For the text-containing cell, return its midpoint in [x, y] coordinate format. 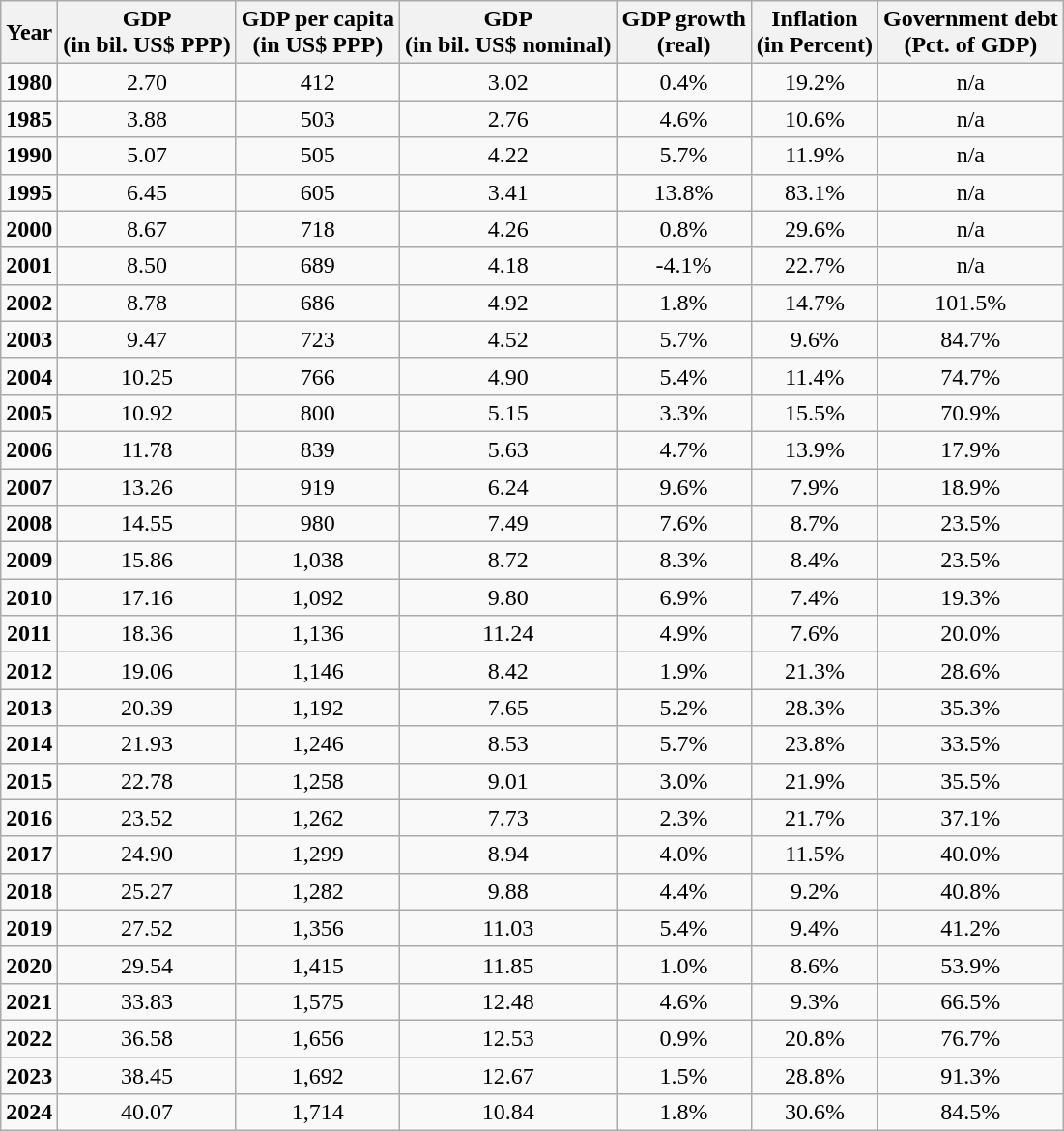
1,038 [317, 561]
15.86 [147, 561]
6.45 [147, 192]
2006 [29, 449]
Year [29, 33]
GDP per capita(in US$ PPP) [317, 33]
1,656 [317, 1038]
7.73 [508, 818]
76.7% [971, 1038]
4.7% [684, 449]
8.67 [147, 229]
1,714 [317, 1113]
74.7% [971, 376]
4.52 [508, 339]
8.4% [814, 561]
4.18 [508, 266]
2021 [29, 1001]
8.6% [814, 965]
33.83 [147, 1001]
11.85 [508, 965]
11.9% [814, 156]
30.6% [814, 1113]
3.3% [684, 413]
5.15 [508, 413]
8.94 [508, 855]
2015 [29, 781]
2009 [29, 561]
1,246 [317, 744]
14.7% [814, 303]
1,136 [317, 634]
9.80 [508, 597]
19.3% [971, 597]
8.53 [508, 744]
13.8% [684, 192]
919 [317, 486]
22.7% [814, 266]
2003 [29, 339]
1,258 [317, 781]
17.9% [971, 449]
40.8% [971, 891]
686 [317, 303]
33.5% [971, 744]
2010 [29, 597]
84.5% [971, 1113]
9.4% [814, 928]
2.70 [147, 82]
1985 [29, 119]
29.54 [147, 965]
70.9% [971, 413]
13.26 [147, 486]
19.2% [814, 82]
20.39 [147, 708]
8.3% [684, 561]
11.78 [147, 449]
0.9% [684, 1038]
2020 [29, 965]
1,192 [317, 708]
800 [317, 413]
12.67 [508, 1076]
4.26 [508, 229]
7.49 [508, 524]
9.88 [508, 891]
2007 [29, 486]
2024 [29, 1113]
23.52 [147, 818]
723 [317, 339]
5.2% [684, 708]
101.5% [971, 303]
-4.1% [684, 266]
1,282 [317, 891]
1,575 [317, 1001]
412 [317, 82]
0.4% [684, 82]
84.7% [971, 339]
11.03 [508, 928]
1,146 [317, 671]
1.9% [684, 671]
11.24 [508, 634]
4.90 [508, 376]
3.02 [508, 82]
8.72 [508, 561]
53.9% [971, 965]
6.24 [508, 486]
503 [317, 119]
2017 [29, 855]
13.9% [814, 449]
0.8% [684, 229]
2002 [29, 303]
35.5% [971, 781]
1,415 [317, 965]
2001 [29, 266]
12.53 [508, 1038]
689 [317, 266]
19.06 [147, 671]
27.52 [147, 928]
2019 [29, 928]
28.3% [814, 708]
10.25 [147, 376]
2011 [29, 634]
2023 [29, 1076]
36.58 [147, 1038]
2013 [29, 708]
505 [317, 156]
83.1% [814, 192]
1.5% [684, 1076]
11.5% [814, 855]
20.8% [814, 1038]
11.4% [814, 376]
37.1% [971, 818]
Government debt(Pct. of GDP) [971, 33]
839 [317, 449]
41.2% [971, 928]
21.3% [814, 671]
7.9% [814, 486]
2014 [29, 744]
25.27 [147, 891]
66.5% [971, 1001]
14.55 [147, 524]
980 [317, 524]
8.7% [814, 524]
23.8% [814, 744]
22.78 [147, 781]
605 [317, 192]
8.78 [147, 303]
1,262 [317, 818]
91.3% [971, 1076]
20.0% [971, 634]
GDP growth(real) [684, 33]
9.01 [508, 781]
4.0% [684, 855]
40.0% [971, 855]
GDP(in bil. US$ PPP) [147, 33]
1,356 [317, 928]
10.84 [508, 1113]
10.6% [814, 119]
1980 [29, 82]
21.7% [814, 818]
GDP(in bil. US$ nominal) [508, 33]
28.6% [971, 671]
1990 [29, 156]
3.88 [147, 119]
40.07 [147, 1113]
12.48 [508, 1001]
9.3% [814, 1001]
28.8% [814, 1076]
7.4% [814, 597]
4.22 [508, 156]
35.3% [971, 708]
2008 [29, 524]
2012 [29, 671]
2000 [29, 229]
8.42 [508, 671]
4.9% [684, 634]
29.6% [814, 229]
9.47 [147, 339]
2016 [29, 818]
1995 [29, 192]
1,692 [317, 1076]
766 [317, 376]
718 [317, 229]
4.92 [508, 303]
2004 [29, 376]
10.92 [147, 413]
21.9% [814, 781]
9.2% [814, 891]
15.5% [814, 413]
1,092 [317, 597]
18.36 [147, 634]
18.9% [971, 486]
21.93 [147, 744]
Inflation(in Percent) [814, 33]
3.0% [684, 781]
6.9% [684, 597]
38.45 [147, 1076]
24.90 [147, 855]
2.3% [684, 818]
1,299 [317, 855]
7.65 [508, 708]
2022 [29, 1038]
3.41 [508, 192]
5.63 [508, 449]
2.76 [508, 119]
1.0% [684, 965]
4.4% [684, 891]
8.50 [147, 266]
5.07 [147, 156]
2018 [29, 891]
2005 [29, 413]
17.16 [147, 597]
